Output the (x, y) coordinate of the center of the cell containing the given text.  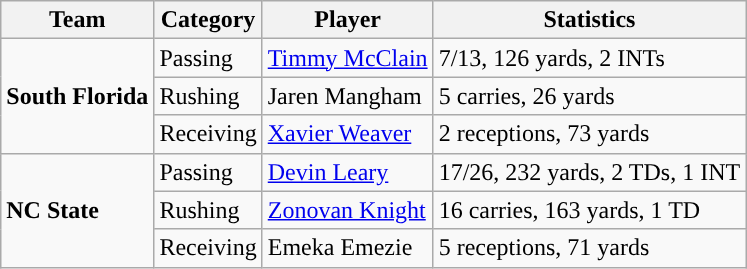
Devin Leary (348, 172)
16 carries, 163 yards, 1 TD (590, 210)
South Florida (78, 96)
Timmy McClain (348, 58)
17/26, 232 yards, 2 TDs, 1 INT (590, 172)
5 receptions, 71 yards (590, 248)
Category (208, 20)
Emeka Emezie (348, 248)
Xavier Weaver (348, 134)
NC State (78, 210)
7/13, 126 yards, 2 INTs (590, 58)
Statistics (590, 20)
Player (348, 20)
2 receptions, 73 yards (590, 134)
Zonovan Knight (348, 210)
Team (78, 20)
5 carries, 26 yards (590, 96)
Jaren Mangham (348, 96)
